Identify which cell holds the provided text, then report its [X, Y] central coordinate. 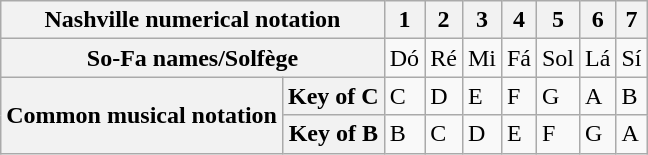
Common musical notation [142, 115]
7 [632, 20]
Ré [444, 58]
Nashville numerical notation [192, 20]
Mi [482, 58]
Dó [404, 58]
5 [558, 20]
Fá [518, 58]
3 [482, 20]
1 [404, 20]
Sí [632, 58]
Lá [598, 58]
Sol [558, 58]
Key of B [333, 134]
6 [598, 20]
Key of C [333, 96]
So-Fa names/Solfège [192, 58]
4 [518, 20]
2 [444, 20]
